Locate the cell with the specified text and output its [X, Y] center coordinate. 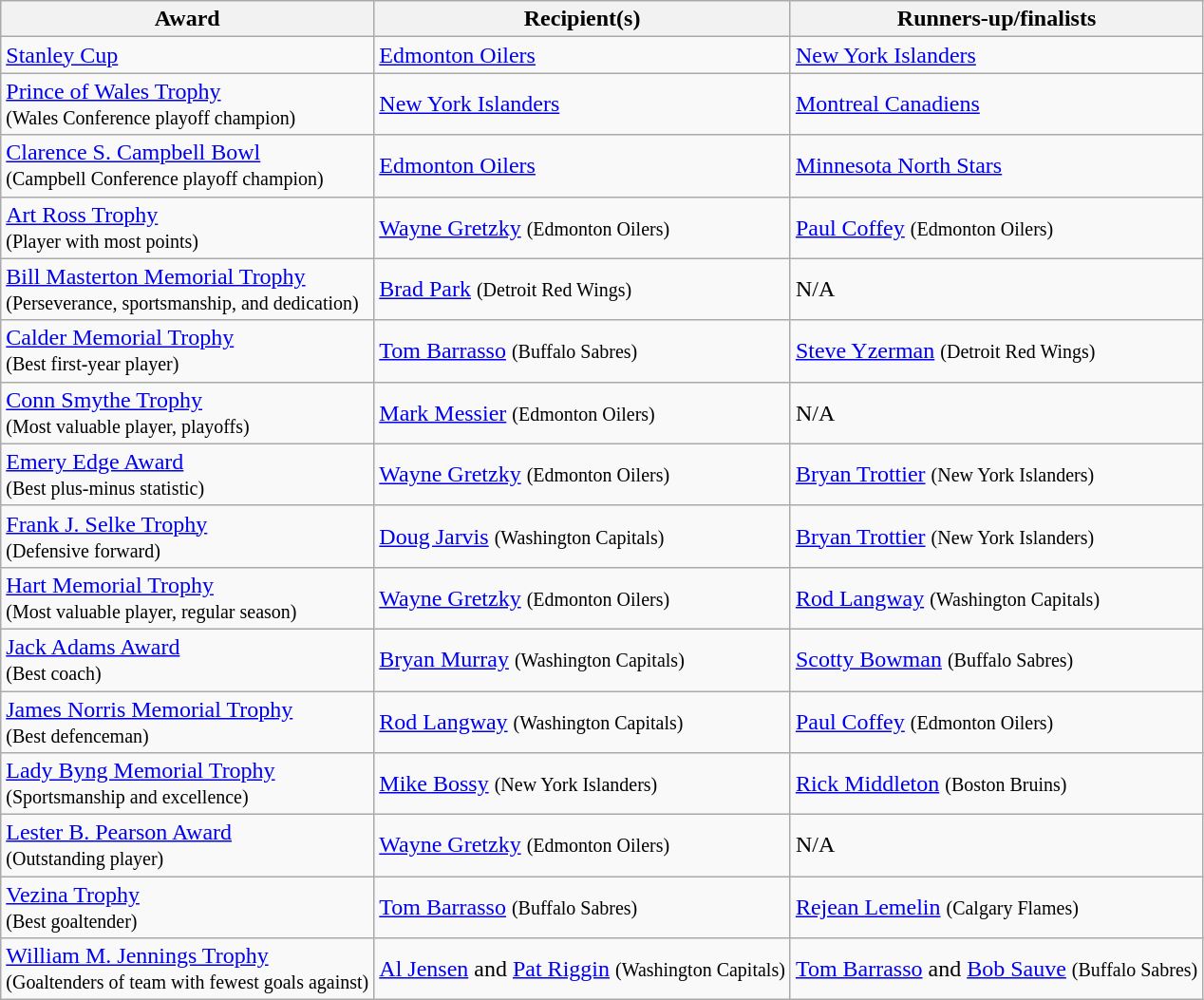
Brad Park (Detroit Red Wings) [583, 289]
Award [188, 19]
Art Ross Trophy(Player with most points) [188, 228]
Hart Memorial Trophy(Most valuable player, regular season) [188, 598]
William M. Jennings Trophy(Goaltenders of team with fewest goals against) [188, 969]
Calder Memorial Trophy(Best first-year player) [188, 351]
Al Jensen and Pat Riggin (Washington Capitals) [583, 969]
Mike Bossy (New York Islanders) [583, 784]
Bill Masterton Memorial Trophy(Perseverance, sportsmanship, and dedication) [188, 289]
Recipient(s) [583, 19]
Lester B. Pearson Award(Outstanding player) [188, 845]
Conn Smythe Trophy(Most valuable player, playoffs) [188, 412]
Frank J. Selke Trophy(Defensive forward) [188, 536]
Steve Yzerman (Detroit Red Wings) [996, 351]
Prince of Wales Trophy(Wales Conference playoff champion) [188, 104]
Stanley Cup [188, 55]
Minnesota North Stars [996, 165]
Emery Edge Award(Best plus-minus statistic) [188, 475]
Lady Byng Memorial Trophy(Sportsmanship and excellence) [188, 784]
Runners-up/finalists [996, 19]
Montreal Canadiens [996, 104]
Mark Messier (Edmonton Oilers) [583, 412]
Bryan Murray (Washington Capitals) [583, 659]
Vezina Trophy(Best goaltender) [188, 908]
Clarence S. Campbell Bowl(Campbell Conference playoff champion) [188, 165]
Tom Barrasso and Bob Sauve (Buffalo Sabres) [996, 969]
James Norris Memorial Trophy(Best defenceman) [188, 722]
Scotty Bowman (Buffalo Sabres) [996, 659]
Rick Middleton (Boston Bruins) [996, 784]
Jack Adams Award(Best coach) [188, 659]
Rejean Lemelin (Calgary Flames) [996, 908]
Doug Jarvis (Washington Capitals) [583, 536]
